Extract the [x, y] coordinate from the center of the cell holding the provided text.  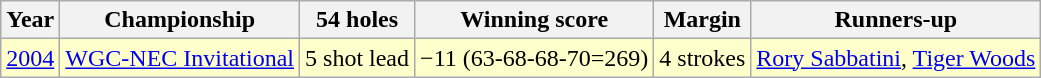
WGC-NEC Invitational [180, 58]
Year [30, 20]
5 shot lead [358, 58]
Rory Sabbatini, Tiger Woods [896, 58]
Championship [180, 20]
2004 [30, 58]
4 strokes [702, 58]
Margin [702, 20]
54 holes [358, 20]
Winning score [534, 20]
−11 (63-68-68-70=269) [534, 58]
Runners-up [896, 20]
